For the text-containing cell, return its midpoint in (X, Y) coordinate format. 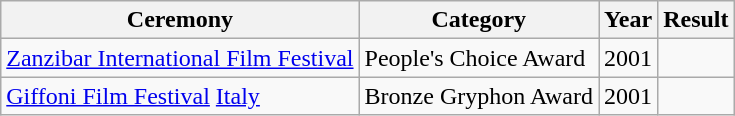
Category (478, 20)
Year (628, 20)
Bronze Gryphon Award (478, 96)
People's Choice Award (478, 58)
Result (696, 20)
Zanzibar International Film Festival (180, 58)
Giffoni Film Festival Italy (180, 96)
Ceremony (180, 20)
